Return the (x, y) coordinate for the center point of the cell that contains the specified text.  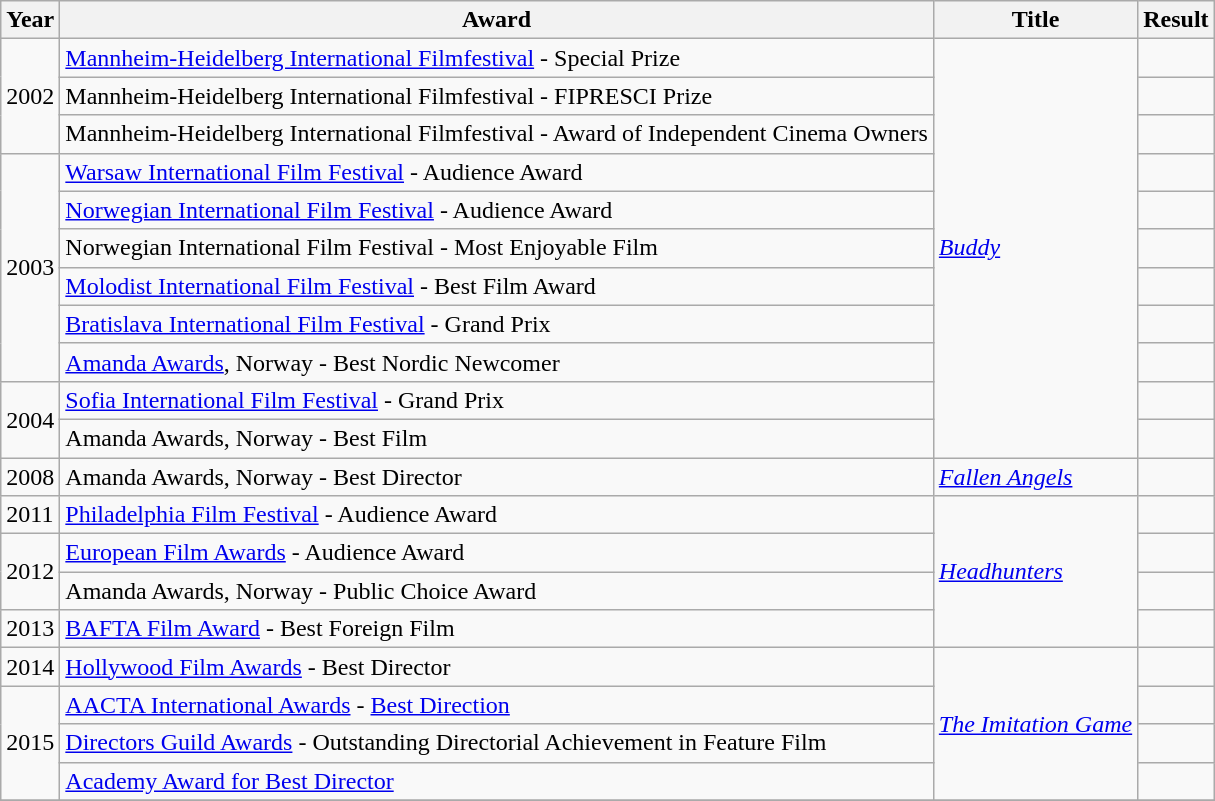
Amanda Awards, Norway - Public Choice Award (497, 591)
Bratislava International Film Festival - Grand Prix (497, 324)
2015 (30, 743)
Award (497, 20)
Fallen Angels (1035, 477)
Norwegian International Film Festival - Most Enjoyable Film (497, 248)
Directors Guild Awards - Outstanding Directorial Achievement in Feature Film (497, 743)
The Imitation Game (1035, 724)
Year (30, 20)
BAFTA Film Award - Best Foreign Film (497, 629)
Academy Award for Best Director (497, 781)
Headhunters (1035, 572)
2002 (30, 96)
Result (1176, 20)
Warsaw International Film Festival - Audience Award (497, 172)
2012 (30, 572)
Amanda Awards, Norway - Best Nordic Newcomer (497, 362)
2011 (30, 515)
Amanda Awards, Norway - Best Director (497, 477)
Mannheim-Heidelberg International Filmfestival - Award of Independent Cinema Owners (497, 134)
Norwegian International Film Festival - Audience Award (497, 210)
Hollywood Film Awards - Best Director (497, 667)
2003 (30, 267)
2014 (30, 667)
AACTA International Awards - Best Direction (497, 705)
European Film Awards - Audience Award (497, 553)
2004 (30, 419)
Sofia International Film Festival - Grand Prix (497, 400)
Mannheim-Heidelberg International Filmfestival - Special Prize (497, 58)
Amanda Awards, Norway - Best Film (497, 438)
Philadelphia Film Festival - Audience Award (497, 515)
2008 (30, 477)
2013 (30, 629)
Mannheim-Heidelberg International Filmfestival - FIPRESCI Prize (497, 96)
Molodist International Film Festival - Best Film Award (497, 286)
Title (1035, 20)
Buddy (1035, 248)
